Capture the cell that displays the provided text and extract its (X, Y) central coordinate. 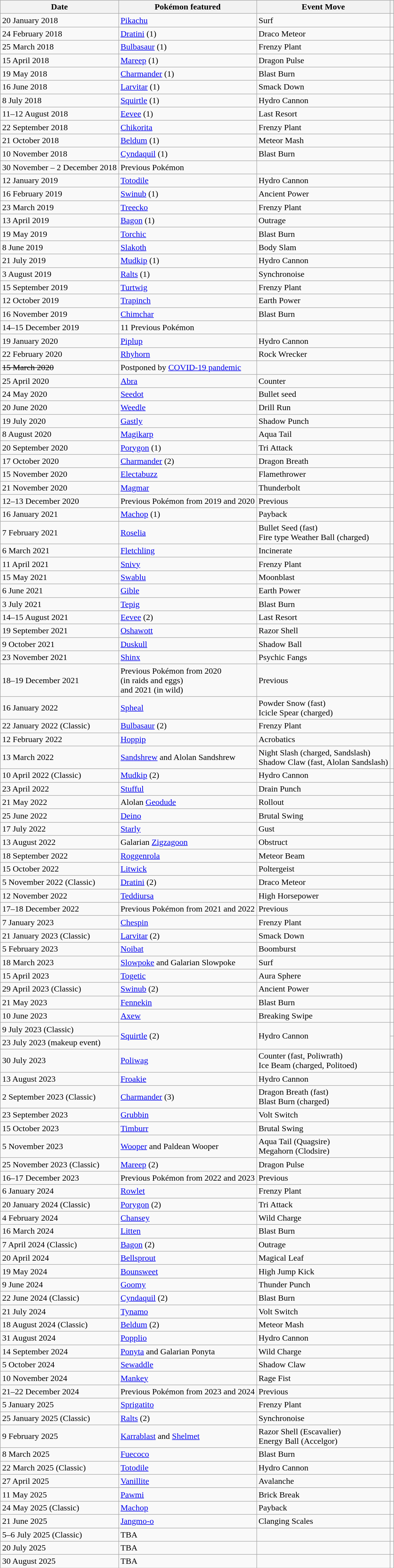
19 May 2024 (60, 1271)
Magical Leaf (323, 1258)
24 May 2025 (Classic) (60, 1508)
Sprigatito (188, 1405)
10 November 2018 (60, 154)
Magikarp (188, 434)
Grubbin (188, 1115)
Mareep (1) (188, 60)
15 October 2023 (60, 1128)
21 July 2019 (60, 261)
Litwick (188, 869)
Thunderbolt (323, 488)
Charmander (1) (188, 74)
Torchic (188, 234)
Mankey (188, 1378)
16 January 2021 (60, 514)
Pawmi (188, 1494)
8 June 2019 (60, 247)
Previous Pokémon (188, 167)
22 February 2020 (60, 354)
Shadow Claw (323, 1365)
Slakoth (188, 247)
Vanillite (188, 1481)
Chespin (188, 922)
19 May 2019 (60, 234)
16–17 December 2023 (60, 1178)
Drain Punch (323, 789)
Bagon (2) (188, 1245)
Fennekin (188, 1002)
5 November 2022 (Classic) (60, 882)
12 November 2022 (60, 896)
14–15 December 2019 (60, 327)
Meteor Beam (323, 856)
Bulbasaur (1) (188, 47)
Chikorita (188, 127)
25 March 2018 (60, 47)
Beldum (2) (188, 1325)
Razor Shell (Escavalier)Energy Ball (Accelgor) (323, 1436)
Abra (188, 381)
16 June 2018 (60, 87)
Counter (323, 381)
20 January 2024 (Classic) (60, 1205)
Swinub (1) (188, 194)
Karrablast and Shelmet (188, 1436)
Dragon Breath (fast)Blast Burn (charged) (323, 1097)
Drill Run (323, 408)
Aqua Tail (Quagsire)Megahorn (Clodsire) (323, 1147)
Mudkip (1) (188, 261)
7 February 2021 (60, 533)
21–22 December 2024 (60, 1392)
5 February 2023 (60, 949)
Razor Shell (323, 631)
Dratini (2) (188, 882)
11–12 August 2018 (60, 114)
20 July 2025 (60, 1548)
Rock Wrecker (323, 354)
25 April 2020 (60, 381)
Starly (188, 829)
Cyndaquil (2) (188, 1298)
9 July 2023 (Classic) (60, 1029)
Bounsweet (188, 1271)
Teddiursa (188, 896)
Beldum (1) (188, 140)
30 July 2023 (60, 1060)
Mudkip (2) (188, 775)
Eevee (1) (188, 114)
Shinx (188, 658)
31 August 2024 (60, 1338)
29 April 2023 (Classic) (60, 989)
Pokémon featured (188, 7)
Fletchling (188, 551)
15 October 2022 (60, 869)
Previous Pokémon from 2020(in raids and eggs)and 2021 (in wild) (188, 680)
Magmar (188, 488)
5 October 2024 (60, 1365)
5 January 2025 (60, 1405)
Rollout (323, 802)
Litten (188, 1231)
22 March 2025 (Classic) (60, 1468)
11 April 2021 (60, 564)
Moonblast (323, 577)
Aqua Tail (323, 434)
Bullet seed (323, 394)
Swablu (188, 577)
10 April 2022 (Classic) (60, 775)
Seedot (188, 394)
Spheal (188, 708)
Noibat (188, 949)
Electabuzz (188, 474)
7 April 2024 (Classic) (60, 1245)
23 September 2023 (60, 1115)
23 November 2021 (60, 658)
Gible (188, 590)
Thunder Punch (323, 1285)
Previous Pokémon from 2019 and 2020 (188, 501)
Swinub (2) (188, 989)
16 February 2019 (60, 194)
Cyndaquil (1) (188, 154)
23 March 2019 (60, 207)
4 February 2024 (60, 1218)
Galarian Zigzagoon (188, 842)
Rhyhorn (188, 354)
Poliwag (188, 1060)
Sewaddle (188, 1365)
Gastly (188, 421)
Machop (1) (188, 514)
Body Slam (323, 247)
2 September 2023 (Classic) (60, 1097)
19 May 2018 (60, 74)
Shadow Punch (323, 421)
21 November 2020 (60, 488)
Alolan Geodude (188, 802)
Roggenrola (188, 856)
Tepig (188, 604)
Trapinch (188, 301)
Dratini (1) (188, 34)
Stufful (188, 789)
High Jump Kick (323, 1271)
Previous Pokémon from 2022 and 2023 (188, 1178)
15 March 2020 (60, 367)
Date (60, 7)
11 Previous Pokémon (188, 327)
Bagon (1) (188, 221)
Wooper and Paldean Wooper (188, 1147)
Ralts (1) (188, 274)
10 June 2023 (60, 1016)
Larvitar (2) (188, 936)
Postponed by COVID-19 pandemic (188, 367)
23 April 2022 (60, 789)
Eevee (2) (188, 618)
Boomburst (323, 949)
Counter (fast, Poliwrath)Ice Beam (charged, Politoed) (323, 1060)
Froakie (188, 1079)
15 September 2019 (60, 287)
18 September 2022 (60, 856)
13 April 2019 (60, 221)
20 April 2024 (60, 1258)
Bullet Seed (fast)Fire type Weather Ball (charged) (323, 533)
12 January 2019 (60, 181)
Axew (188, 1016)
21 October 2018 (60, 140)
16 January 2022 (60, 708)
19 July 2020 (60, 421)
Ralts (2) (188, 1418)
Porygon (2) (188, 1205)
Flamethrower (323, 474)
Oshawott (188, 631)
Piplup (188, 341)
Treecko (188, 207)
Timburr (188, 1128)
17 October 2020 (60, 461)
8 March 2025 (60, 1454)
20 September 2020 (60, 448)
Clanging Scales (323, 1521)
24 May 2020 (60, 394)
17 July 2022 (60, 829)
Previous Pokémon from 2023 and 2024 (188, 1392)
25 November 2023 (Classic) (60, 1165)
30 August 2025 (60, 1561)
13 August 2023 (60, 1079)
High Horsepower (323, 896)
Powder Snow (fast)Icicle Spear (charged) (323, 708)
Popplio (188, 1338)
21 May 2023 (60, 1002)
13 August 2022 (60, 842)
Incinerate (323, 551)
22 June 2024 (Classic) (60, 1298)
Slowpoke and Galarian Slowpoke (188, 962)
22 September 2018 (60, 127)
Charmander (2) (188, 461)
Acrobatics (323, 739)
Dragon Breath (323, 461)
7 January 2023 (60, 922)
Psychic Fangs (323, 658)
Jangmo-o (188, 1521)
Breaking Swipe (323, 1016)
10 November 2024 (60, 1378)
9 February 2025 (60, 1436)
Rowlet (188, 1191)
13 March 2022 (60, 757)
15 November 2020 (60, 474)
Machop (188, 1508)
25 June 2022 (60, 815)
Brick Break (323, 1494)
15 April 2023 (60, 976)
25 January 2025 (Classic) (60, 1418)
9 October 2021 (60, 644)
16 November 2019 (60, 314)
21 June 2025 (60, 1521)
3 July 2021 (60, 604)
Tynamo (188, 1311)
Duskull (188, 644)
Chimchar (188, 314)
Shadow Ball (323, 644)
18 August 2024 (Classic) (60, 1325)
19 January 2020 (60, 341)
Previous Pokémon from 2021 and 2022 (188, 909)
23 July 2023 (makeup event) (60, 1042)
Avalanche (323, 1481)
21 July 2024 (60, 1311)
8 August 2020 (60, 434)
Night Slash (charged, Sandslash)Shadow Claw (fast, Alolan Sandslash) (323, 757)
Roselia (188, 533)
15 May 2021 (60, 577)
Poltergeist (323, 869)
5–6 July 2025 (Classic) (60, 1534)
3 August 2019 (60, 274)
Larvitar (1) (188, 87)
Bulbasaur (2) (188, 726)
Deino (188, 815)
12–13 December 2020 (60, 501)
18–19 December 2021 (60, 680)
16 March 2024 (60, 1231)
Event Move (323, 7)
30 November – 2 December 2018 (60, 167)
Squirtle (1) (188, 100)
Porygon (1) (188, 448)
Pikachu (188, 20)
12 February 2022 (60, 739)
6 January 2024 (60, 1191)
6 March 2021 (60, 551)
14–15 August 2021 (60, 618)
18 March 2023 (60, 962)
24 February 2018 (60, 34)
Fuecoco (188, 1454)
22 January 2022 (Classic) (60, 726)
Snivy (188, 564)
Weedle (188, 408)
12 October 2019 (60, 301)
Obstruct (323, 842)
5 November 2023 (60, 1147)
15 April 2018 (60, 60)
6 June 2021 (60, 590)
20 June 2020 (60, 408)
27 April 2025 (60, 1481)
Bellsprout (188, 1258)
Mareep (2) (188, 1165)
Squirtle (2) (188, 1036)
Togetic (188, 976)
Sandshrew and Alolan Sandshrew (188, 757)
20 January 2018 (60, 20)
Ponyta and Galarian Ponyta (188, 1352)
19 September 2021 (60, 631)
17–18 December 2022 (60, 909)
8 July 2018 (60, 100)
Rage Fist (323, 1378)
Turtwig (188, 287)
21 January 2023 (Classic) (60, 936)
Chansey (188, 1218)
11 May 2025 (60, 1494)
Hoppip (188, 739)
Charmander (3) (188, 1097)
21 May 2022 (60, 802)
Aura Sphere (323, 976)
14 September 2024 (60, 1352)
9 June 2024 (60, 1285)
Gust (323, 829)
Goomy (188, 1285)
